Return (X, Y) of the center of cell containing provided text 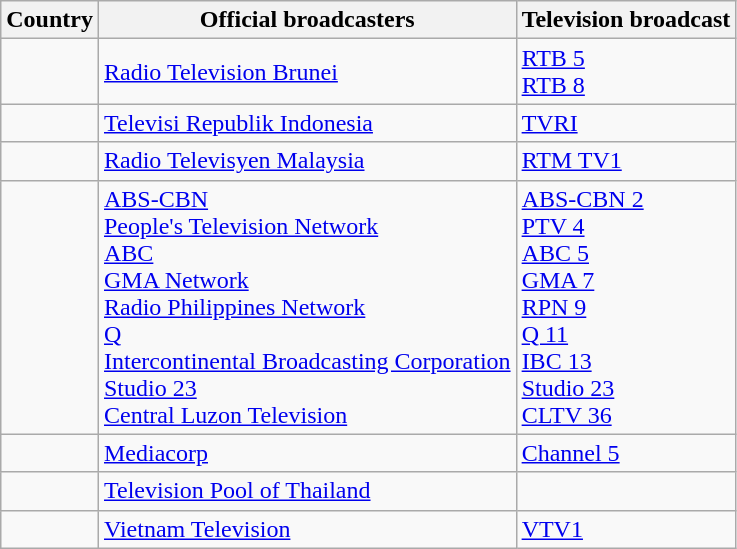
VTV1 (626, 529)
Television broadcast (626, 20)
Radio Televisyen Malaysia (307, 161)
ABS-CBN 2 PTV 4 ABC 5 GMA 7 RPN 9 Q 11 IBC 13 Studio 23CLTV 36 (626, 307)
TVRI (626, 123)
Vietnam Television (307, 529)
Television Pool of Thailand (307, 491)
Radio Television Brunei (307, 72)
Mediacorp (307, 453)
RTM TV1 (626, 161)
Televisi Republik Indonesia (307, 123)
Channel 5 (626, 453)
Country (50, 20)
Official broadcasters (307, 20)
RTB 5 RTB 8 (626, 72)
